Return the (x, y) coordinate for the center point of the cell that contains the specified text.  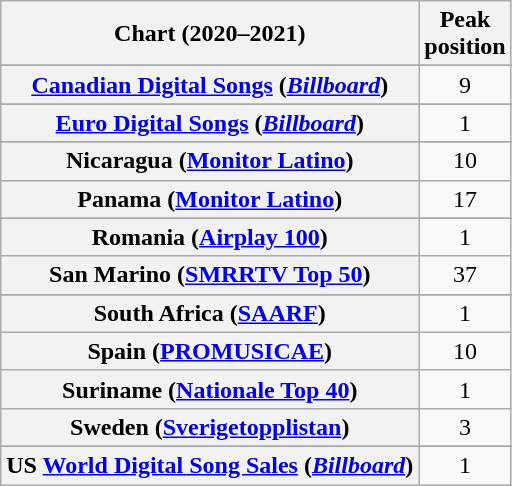
37 (465, 275)
Euro Digital Songs (Billboard) (210, 123)
Canadian Digital Songs (Billboard) (210, 85)
US World Digital Song Sales (Billboard) (210, 465)
Sweden (Sverigetopplistan) (210, 427)
Chart (2020–2021) (210, 34)
Peakposition (465, 34)
Spain (PROMUSICAE) (210, 351)
San Marino (SMRRTV Top 50) (210, 275)
Panama (Monitor Latino) (210, 199)
Nicaragua (Monitor Latino) (210, 161)
17 (465, 199)
9 (465, 85)
South Africa (SAARF) (210, 313)
Suriname (Nationale Top 40) (210, 389)
3 (465, 427)
Romania (Airplay 100) (210, 237)
